Pinpoint the cell where the given text exists, returning its [X, Y] midpoint coordinate. 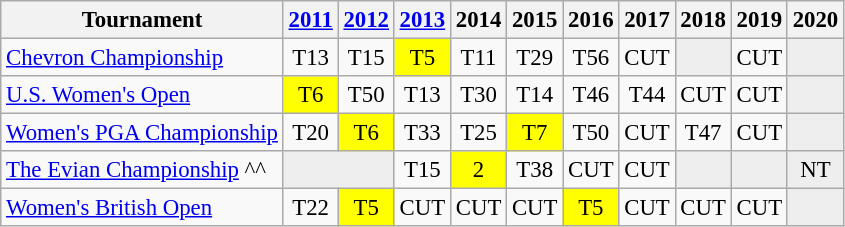
U.S. Women's Open [142, 95]
2015 [535, 20]
2014 [478, 20]
T7 [535, 133]
2011 [310, 20]
T38 [535, 170]
The Evian Championship ^^ [142, 170]
2017 [647, 20]
T33 [422, 133]
2020 [815, 20]
T47 [703, 133]
2018 [703, 20]
2019 [759, 20]
T20 [310, 133]
2 [478, 170]
Tournament [142, 20]
Women's PGA Championship [142, 133]
2016 [591, 20]
T46 [591, 95]
T30 [478, 95]
Chevron Championship [142, 58]
T29 [535, 58]
T22 [310, 208]
Women's British Open [142, 208]
T11 [478, 58]
T44 [647, 95]
2012 [366, 20]
NT [815, 170]
2013 [422, 20]
T14 [535, 95]
T25 [478, 133]
T56 [591, 58]
